Return the [x, y] coordinate for the center point of the cell that contains the specified text.  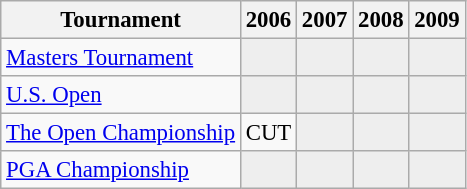
CUT [268, 133]
The Open Championship [121, 133]
Masters Tournament [121, 58]
2006 [268, 20]
PGA Championship [121, 170]
Tournament [121, 20]
U.S. Open [121, 95]
2009 [437, 20]
2008 [381, 20]
2007 [325, 20]
